Search for the cell housing the specified text and yield its (X, Y) center coordinate. 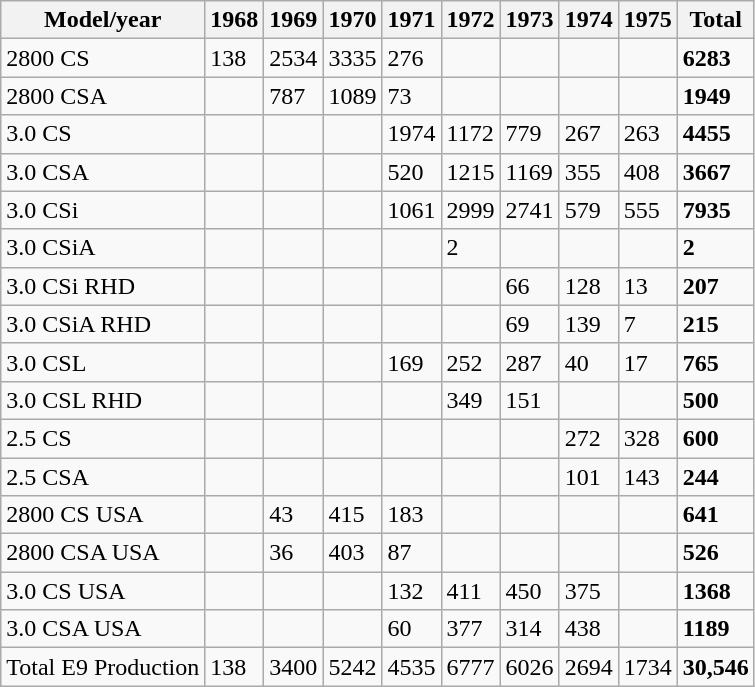
1089 (352, 96)
2741 (530, 210)
3400 (294, 667)
5242 (352, 667)
3.0 CS USA (103, 591)
526 (716, 553)
6283 (716, 58)
2800 CS USA (103, 515)
1368 (716, 591)
244 (716, 477)
1975 (648, 20)
2800 CS (103, 58)
101 (588, 477)
2800 CSA USA (103, 553)
36 (294, 553)
151 (530, 400)
1172 (470, 134)
641 (716, 515)
132 (412, 591)
3667 (716, 172)
314 (530, 629)
411 (470, 591)
2534 (294, 58)
1949 (716, 96)
4455 (716, 134)
87 (412, 553)
3.0 CSL (103, 362)
6777 (470, 667)
215 (716, 324)
787 (294, 96)
272 (588, 438)
43 (294, 515)
3.0 CSA USA (103, 629)
600 (716, 438)
375 (588, 591)
13 (648, 286)
377 (470, 629)
73 (412, 96)
500 (716, 400)
139 (588, 324)
3.0 CSA (103, 172)
207 (716, 286)
3.0 CSiA RHD (103, 324)
1972 (470, 20)
765 (716, 362)
7935 (716, 210)
60 (412, 629)
263 (648, 134)
2800 CSA (103, 96)
2.5 CSA (103, 477)
7 (648, 324)
1968 (234, 20)
403 (352, 553)
Total E9 Production (103, 667)
128 (588, 286)
3.0 CSL RHD (103, 400)
183 (412, 515)
1189 (716, 629)
438 (588, 629)
3.0 CSiA (103, 248)
3.0 CSi RHD (103, 286)
328 (648, 438)
30,546 (716, 667)
779 (530, 134)
520 (412, 172)
66 (530, 286)
Model/year (103, 20)
355 (588, 172)
252 (470, 362)
1061 (412, 210)
408 (648, 172)
17 (648, 362)
1973 (530, 20)
555 (648, 210)
579 (588, 210)
3.0 CS (103, 134)
2999 (470, 210)
2694 (588, 667)
143 (648, 477)
3.0 CSi (103, 210)
1971 (412, 20)
40 (588, 362)
1969 (294, 20)
1970 (352, 20)
287 (530, 362)
69 (530, 324)
1169 (530, 172)
267 (588, 134)
450 (530, 591)
2.5 CS (103, 438)
6026 (530, 667)
276 (412, 58)
1215 (470, 172)
Total (716, 20)
415 (352, 515)
1734 (648, 667)
4535 (412, 667)
349 (470, 400)
169 (412, 362)
3335 (352, 58)
